For the text-containing cell, return its midpoint in [x, y] coordinate format. 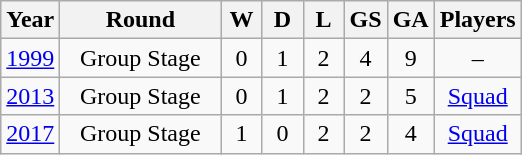
1999 [30, 58]
Round [140, 20]
Year [30, 20]
D [282, 20]
GA [410, 20]
L [324, 20]
2017 [30, 134]
Players [478, 20]
5 [410, 96]
2013 [30, 96]
– [478, 58]
9 [410, 58]
GS [366, 20]
W [242, 20]
